Find where the given text appears and provide that cell's center as [X, Y] coordinate. 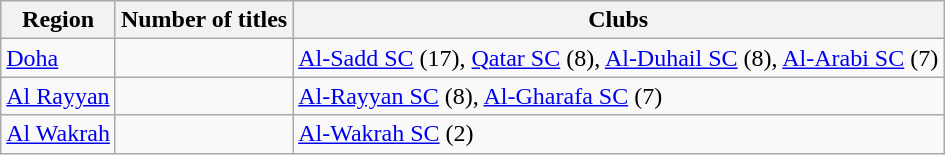
Clubs [618, 20]
Al-Rayyan SC (8), Al-Gharafa SC (7) [618, 96]
Number of titles [204, 20]
Al Rayyan [58, 96]
Al-Sadd SC (17), Qatar SC (8), Al-Duhail SC (8), Al-Arabi SC (7) [618, 58]
Doha [58, 58]
Al Wakrah [58, 134]
Region [58, 20]
Al-Wakrah SC (2) [618, 134]
